Determine the (X, Y) coordinate at the center of the cell enclosing the given text.  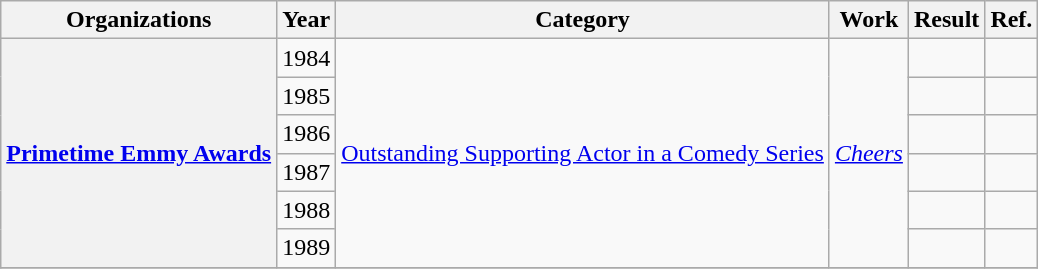
1985 (306, 96)
Category (583, 20)
1988 (306, 210)
Ref. (1012, 20)
Result (946, 20)
1984 (306, 58)
1989 (306, 248)
Outstanding Supporting Actor in a Comedy Series (583, 153)
Primetime Emmy Awards (139, 153)
1986 (306, 134)
Cheers (868, 153)
Organizations (139, 20)
1987 (306, 172)
Year (306, 20)
Work (868, 20)
